Extract the (x, y) coordinate from the center of the cell holding the provided text.  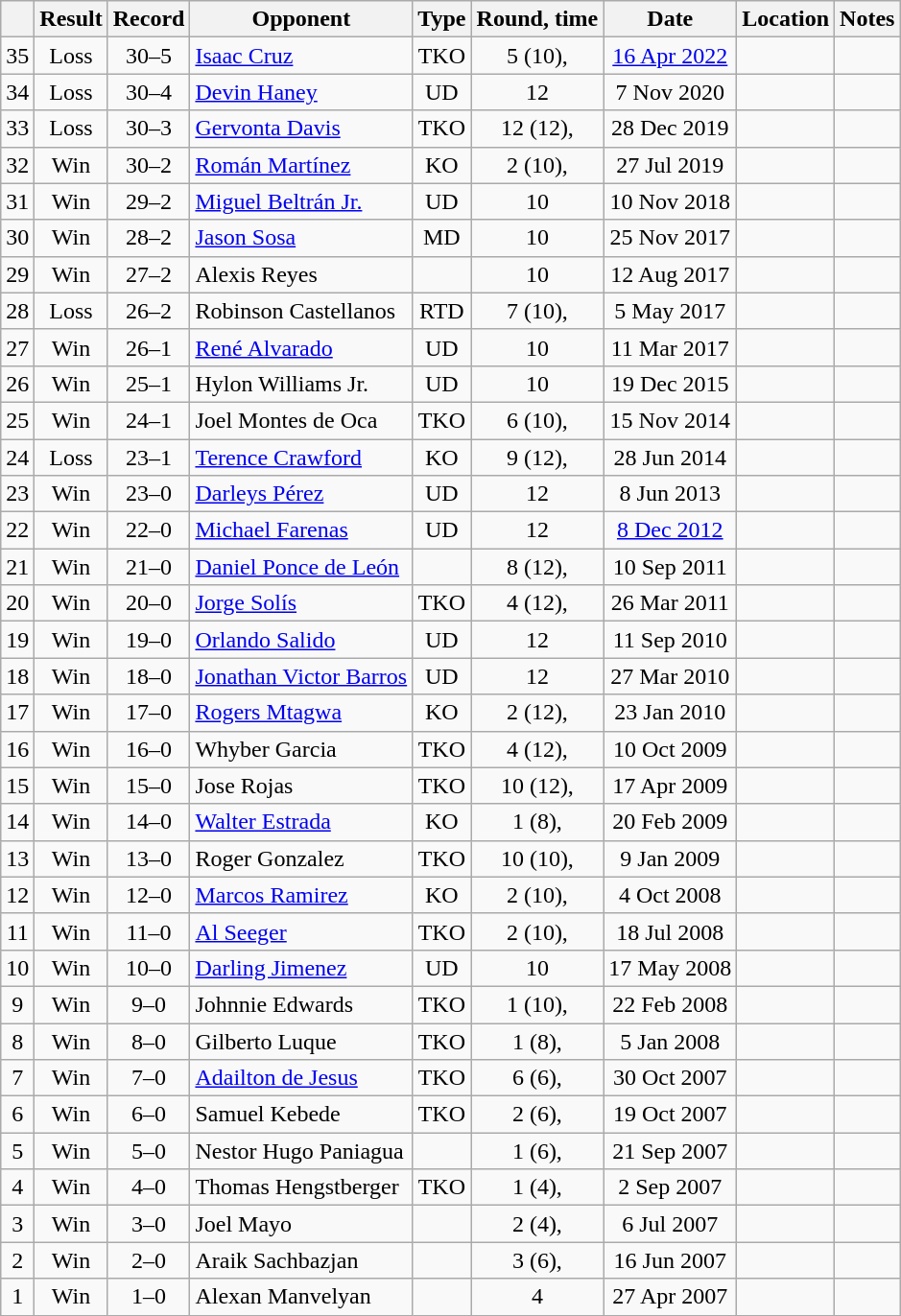
7 (10), (537, 311)
12–0 (149, 895)
20 Feb 2009 (670, 822)
Devin Haney (301, 92)
10 Nov 2018 (670, 201)
28 Dec 2019 (670, 129)
25 Nov 2017 (670, 238)
11–0 (149, 931)
Joel Montes de Oca (301, 420)
Al Seeger (301, 931)
5 Jan 2008 (670, 1041)
27 Jul 2019 (670, 165)
22–0 (149, 530)
10 Oct 2009 (670, 749)
Jason Sosa (301, 238)
6 (6), (537, 1078)
Darleys Pérez (301, 494)
21 (17, 567)
Michael Farenas (301, 530)
5 (10), (537, 56)
RTD (441, 311)
29 (17, 274)
23 (17, 494)
17 May 2008 (670, 968)
14–0 (149, 822)
11 Mar 2017 (670, 347)
1 (17, 1297)
Miguel Beltrán Jr. (301, 201)
Hylon Williams Jr. (301, 384)
18 Jul 2008 (670, 931)
8 (12), (537, 567)
Terence Crawford (301, 458)
Round, time (537, 19)
Opponent (301, 19)
7 (17, 1078)
18 (17, 676)
17–0 (149, 713)
Román Martínez (301, 165)
Notes (867, 19)
30–5 (149, 56)
15 Nov 2014 (670, 420)
2 Sep 2007 (670, 1187)
10 Sep 2011 (670, 567)
Type (441, 19)
Jonathan Victor Barros (301, 676)
27–2 (149, 274)
27 Apr 2007 (670, 1297)
30–2 (149, 165)
MD (441, 238)
14 (17, 822)
17 (17, 713)
22 (17, 530)
30 (17, 238)
21–0 (149, 567)
26–2 (149, 311)
Alexan Manvelyan (301, 1297)
18–0 (149, 676)
Walter Estrada (301, 822)
8 Dec 2012 (670, 530)
5–0 (149, 1151)
27 Mar 2010 (670, 676)
24 (17, 458)
16 (17, 749)
26 Mar 2011 (670, 603)
Robinson Castellanos (301, 311)
19–0 (149, 640)
4 Oct 2008 (670, 895)
26 (17, 384)
9 (17, 1004)
16–0 (149, 749)
1 (10), (537, 1004)
30–3 (149, 129)
12 Aug 2017 (670, 274)
30–4 (149, 92)
Gervonta Davis (301, 129)
Gilberto Luque (301, 1041)
29–2 (149, 201)
24–1 (149, 420)
Whyber Garcia (301, 749)
Joel Mayo (301, 1224)
1 (4), (537, 1187)
5 May 2017 (670, 311)
16 Apr 2022 (670, 56)
9 (12), (537, 458)
15 (17, 786)
6 (17, 1115)
17 Apr 2009 (670, 786)
6–0 (149, 1115)
19 (17, 640)
22 Feb 2008 (670, 1004)
Jose Rojas (301, 786)
Result (71, 19)
11 Sep 2010 (670, 640)
4–0 (149, 1187)
René Alvarado (301, 347)
25 (17, 420)
31 (17, 201)
6 Jul 2007 (670, 1224)
12 (12), (537, 129)
Johnnie Edwards (301, 1004)
23 Jan 2010 (670, 713)
10 (12), (537, 786)
Alexis Reyes (301, 274)
Jorge Solís (301, 603)
1–0 (149, 1297)
23–0 (149, 494)
13 (17, 858)
28 (17, 311)
Adailton de Jesus (301, 1078)
2 (17, 1260)
28 Jun 2014 (670, 458)
34 (17, 92)
10 (10), (537, 858)
6 (10), (537, 420)
Isaac Cruz (301, 56)
5 (17, 1151)
27 (17, 347)
3 (17, 1224)
2 (4), (537, 1224)
2 (6), (537, 1115)
26–1 (149, 347)
11 (17, 931)
13–0 (149, 858)
32 (17, 165)
Thomas Hengstberger (301, 1187)
9–0 (149, 1004)
8–0 (149, 1041)
9 Jan 2009 (670, 858)
10–0 (149, 968)
1 (6), (537, 1151)
21 Sep 2007 (670, 1151)
28–2 (149, 238)
8 Jun 2013 (670, 494)
Rogers Mtagwa (301, 713)
Location (786, 19)
8 (17, 1041)
3–0 (149, 1224)
23–1 (149, 458)
33 (17, 129)
20 (17, 603)
35 (17, 56)
3 (6), (537, 1260)
Roger Gonzalez (301, 858)
Darling Jimenez (301, 968)
20–0 (149, 603)
2–0 (149, 1260)
Daniel Ponce de León (301, 567)
Samuel Kebede (301, 1115)
Record (149, 19)
15–0 (149, 786)
19 Oct 2007 (670, 1115)
7–0 (149, 1078)
30 Oct 2007 (670, 1078)
Nestor Hugo Paniagua (301, 1151)
7 Nov 2020 (670, 92)
25–1 (149, 384)
Marcos Ramirez (301, 895)
Araik Sachbazjan (301, 1260)
2 (12), (537, 713)
19 Dec 2015 (670, 384)
Date (670, 19)
Orlando Salido (301, 640)
16 Jun 2007 (670, 1260)
